Provide the [x, y] coordinate of the cell's center where the given text is located.  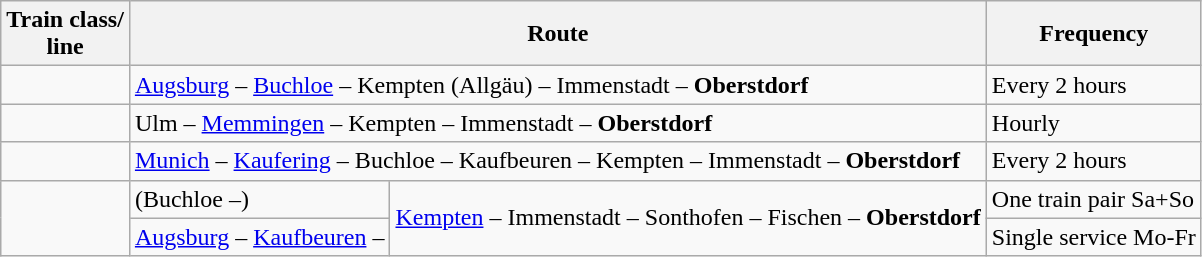
Augsburg – Buchloe – Kempten (Allgäu) – Immenstadt – Oberstdorf [558, 85]
Train class/line [66, 34]
Augsburg – Kaufbeuren – [260, 237]
Single service Mo-Fr [1094, 237]
Frequency [1094, 34]
(Buchloe –) [260, 199]
Munich – Kaufering – Buchloe – Kaufbeuren – Kempten – Immenstadt – Oberstdorf [558, 161]
Route [558, 34]
Hourly [1094, 123]
One train pair Sa+So [1094, 199]
Ulm – Memmingen – Kempten – Immenstadt – Oberstdorf [558, 123]
Kempten – Immenstadt – Sonthofen – Fischen – Oberstdorf [688, 218]
